Return [X, Y] of the center of cell containing provided text 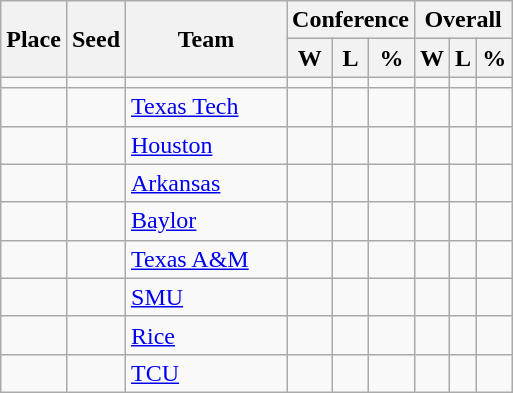
SMU [206, 297]
Conference [351, 20]
Seed [96, 39]
Overall [462, 20]
TCU [206, 373]
Texas A&M [206, 259]
Team [206, 39]
Baylor [206, 221]
Place [34, 39]
Houston [206, 145]
Arkansas [206, 183]
Rice [206, 335]
Texas Tech [206, 107]
